Locate the cell with the specified text and output its [X, Y] center coordinate. 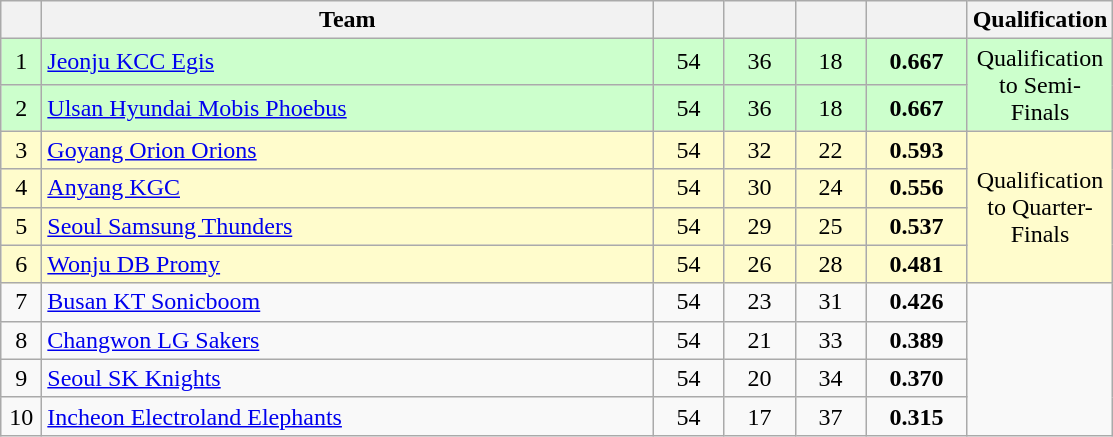
Changwon LG Sakers [348, 340]
31 [830, 302]
0.537 [916, 226]
5 [22, 226]
0.370 [916, 378]
34 [830, 378]
Incheon Electroland Elephants [348, 416]
Qualification to Quarter-Finals [1040, 207]
0.389 [916, 340]
8 [22, 340]
29 [760, 226]
28 [830, 264]
3 [22, 150]
37 [830, 416]
Seoul SK Knights [348, 378]
7 [22, 302]
0.315 [916, 416]
Wonju DB Promy [348, 264]
Qualification [1040, 20]
Qualification to Semi-Finals [1040, 85]
6 [22, 264]
Goyang Orion Orions [348, 150]
0.593 [916, 150]
0.556 [916, 188]
23 [760, 302]
22 [830, 150]
1 [22, 62]
25 [830, 226]
33 [830, 340]
0.481 [916, 264]
10 [22, 416]
Ulsan Hyundai Mobis Phoebus [348, 108]
2 [22, 108]
Team [348, 20]
26 [760, 264]
4 [22, 188]
32 [760, 150]
20 [760, 378]
Jeonju KCC Egis [348, 62]
0.426 [916, 302]
Seoul Samsung Thunders [348, 226]
30 [760, 188]
Anyang KGC [348, 188]
21 [760, 340]
9 [22, 378]
Busan KT Sonicboom [348, 302]
17 [760, 416]
24 [830, 188]
